Return [x, y] of the center of cell containing provided text 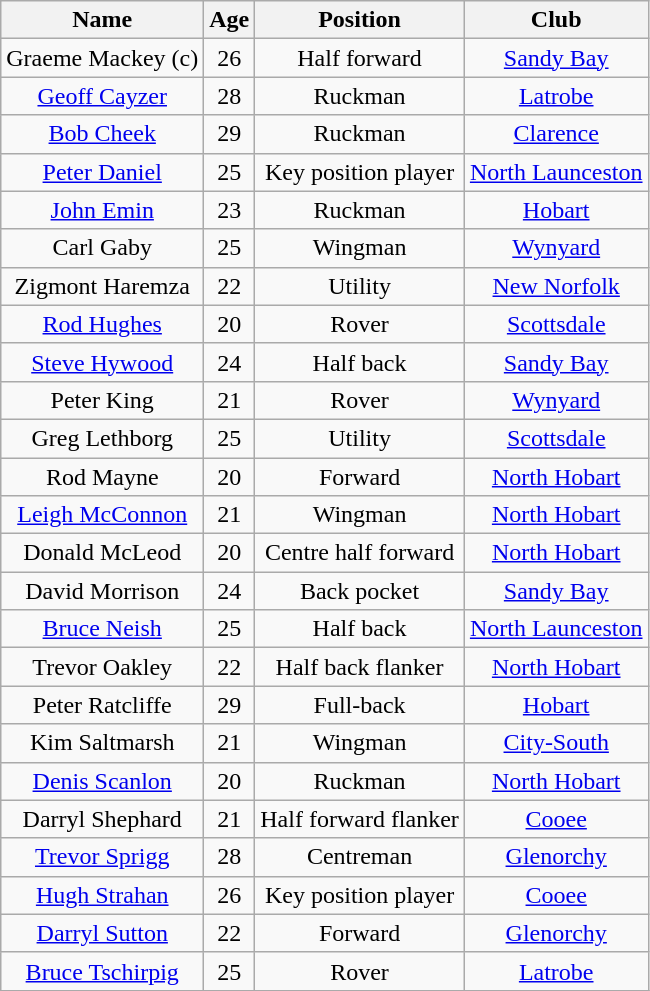
Denis Scanlon [102, 781]
New Norfolk [556, 286]
23 [230, 210]
Club [556, 20]
Peter Daniel [102, 172]
Geoff Cayzer [102, 96]
Centre half forward [360, 553]
Trevor Oakley [102, 667]
Donald McLeod [102, 553]
Back pocket [360, 591]
Bob Cheek [102, 134]
Clarence [556, 134]
Peter Ratcliffe [102, 705]
Darryl Shephard [102, 819]
Name [102, 20]
City-South [556, 743]
Darryl Sutton [102, 933]
Bruce Neish [102, 629]
Leigh McConnon [102, 515]
Rod Mayne [102, 477]
Half forward [360, 58]
Position [360, 20]
Steve Hywood [102, 362]
Half back flanker [360, 667]
Full-back [360, 705]
Rod Hughes [102, 324]
Greg Lethborg [102, 438]
Half forward flanker [360, 819]
David Morrison [102, 591]
Graeme Mackey (c) [102, 58]
Zigmont Haremza [102, 286]
Kim Saltmarsh [102, 743]
Age [230, 20]
Bruce Tschirpig [102, 971]
Hugh Strahan [102, 895]
Carl Gaby [102, 248]
Peter King [102, 400]
Trevor Sprigg [102, 857]
John Emin [102, 210]
Centreman [360, 857]
